Capture the cell that displays the provided text and extract its [x, y] central coordinate. 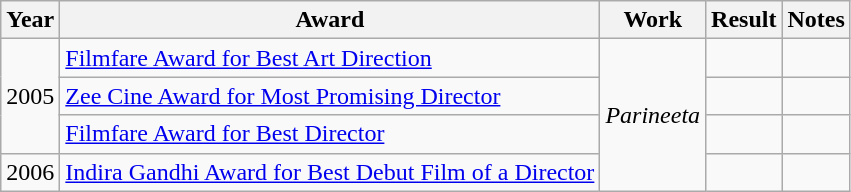
Result [744, 20]
Filmfare Award for Best Art Direction [330, 58]
2005 [30, 96]
Zee Cine Award for Most Promising Director [330, 96]
Award [330, 20]
Parineeta [653, 115]
Indira Gandhi Award for Best Debut Film of a Director [330, 172]
Year [30, 20]
Notes [816, 20]
Filmfare Award for Best Director [330, 134]
Work [653, 20]
2006 [30, 172]
